Extract the (x, y) coordinate from the center of the cell holding the provided text.  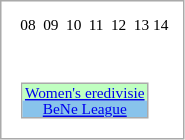
14 (160, 24)
11 (96, 24)
Women's eredivisie (84, 92)
09 (50, 24)
13 (142, 24)
BeNe League (84, 108)
12 (118, 24)
10 (74, 24)
08 (28, 24)
